From the cell containing the given text, extract its center point as (X, Y) coordinate. 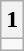
1 (12, 20)
